From the cell containing the given text, extract its center point as (X, Y) coordinate. 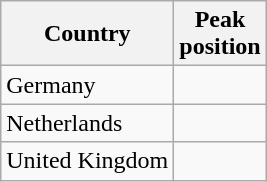
United Kingdom (88, 161)
Germany (88, 85)
Peakposition (220, 34)
Netherlands (88, 123)
Country (88, 34)
